Output the (X, Y) coordinate of the center of the cell containing the given text.  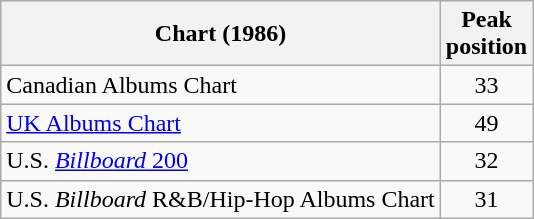
32 (486, 161)
49 (486, 123)
U.S. Billboard R&B/Hip-Hop Albums Chart (221, 199)
U.S. Billboard 200 (221, 161)
Canadian Albums Chart (221, 85)
Chart (1986) (221, 34)
31 (486, 199)
UK Albums Chart (221, 123)
Peakposition (486, 34)
33 (486, 85)
